Identify which cell holds the provided text, then report its (X, Y) central coordinate. 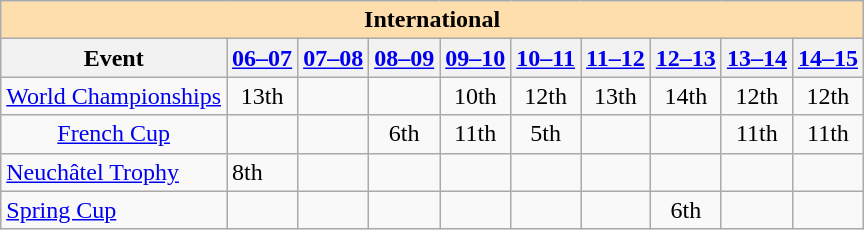
14–15 (828, 58)
Event (114, 58)
06–07 (262, 58)
International (432, 20)
12–13 (686, 58)
14th (686, 96)
11–12 (616, 58)
World Championships (114, 96)
5th (546, 134)
08–09 (404, 58)
10th (476, 96)
8th (262, 172)
French Cup (114, 134)
09–10 (476, 58)
10–11 (546, 58)
Spring Cup (114, 210)
07–08 (334, 58)
Neuchâtel Trophy (114, 172)
13–14 (756, 58)
